Detect which cell encompasses the target text, then output its (x, y) center coordinate. 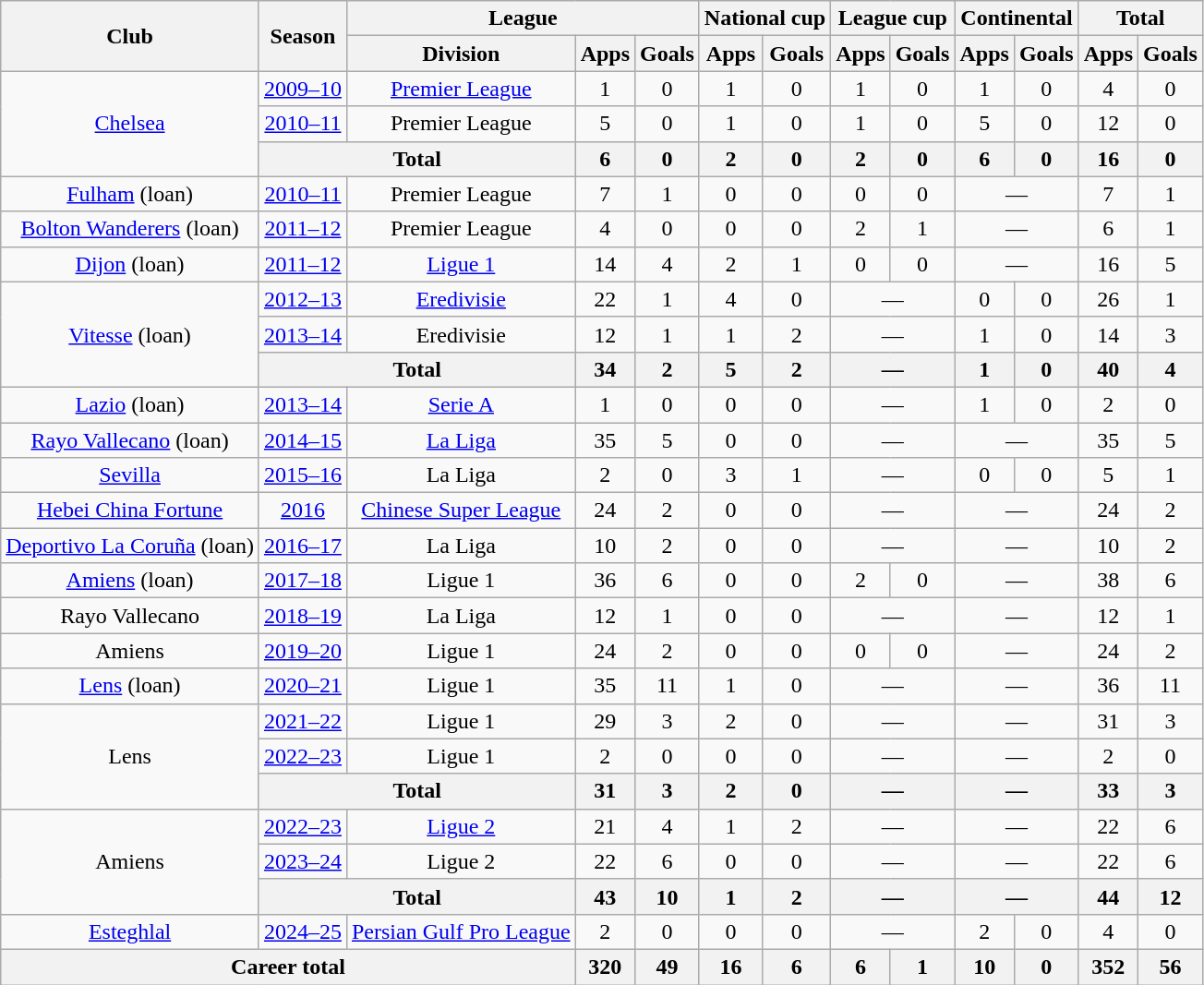
44 (1108, 896)
Deportivo La Coruña (loan) (130, 546)
Vitesse (loan) (130, 334)
26 (1108, 299)
56 (1171, 967)
Bolton Wanderers (loan) (130, 229)
Chinese Super League (461, 511)
2014–15 (303, 440)
43 (605, 896)
Hebei China Fortune (130, 511)
2019–20 (303, 651)
Division (461, 54)
Club (130, 36)
2016–17 (303, 546)
Career total (288, 967)
Lens (loan) (130, 686)
Amiens (loan) (130, 581)
Serie A (461, 404)
Rayo Vallecano (130, 616)
2009–10 (303, 89)
League cup (893, 18)
Fulham (loan) (130, 194)
2020–21 (303, 686)
352 (1108, 967)
Season (303, 36)
Rayo Vallecano (loan) (130, 440)
320 (605, 967)
League (523, 18)
2015–16 (303, 475)
40 (1108, 369)
2024–25 (303, 931)
National cup (765, 18)
29 (605, 721)
Persian Gulf Pro League (461, 931)
38 (1108, 581)
2016 (303, 511)
Lens (130, 756)
Sevilla (130, 475)
33 (1108, 791)
2021–22 (303, 721)
Lazio (loan) (130, 404)
Dijon (loan) (130, 264)
2012–13 (303, 299)
Continental (1017, 18)
2017–18 (303, 581)
34 (605, 369)
Esteghlal (130, 931)
2023–24 (303, 861)
21 (605, 826)
Chelsea (130, 124)
2018–19 (303, 616)
49 (668, 967)
